Provide the (X, Y) coordinate of the cell's center where the given text is located.  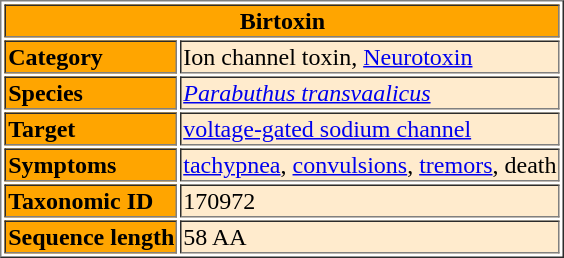
Birtoxin (282, 20)
Symptoms (91, 164)
voltage-gated sodium channel (370, 128)
58 AA (370, 236)
tachypnea, convulsions, tremors, death (370, 164)
Ion channel toxin, Neurotoxin (370, 56)
Species (91, 92)
Taxonomic ID (91, 200)
Parabuthus transvaalicus (370, 92)
Target (91, 128)
170972 (370, 200)
Category (91, 56)
Sequence length (91, 236)
